Determine the [X, Y] coordinate at the center of the cell enclosing the given text.  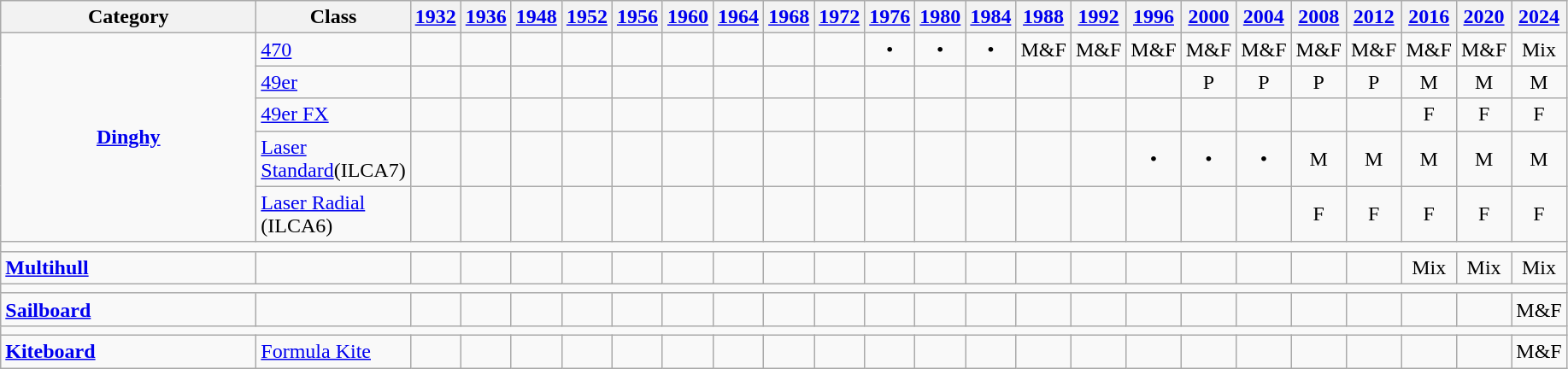
1932 [436, 17]
1972 [839, 17]
Laser Standard(ILCA7) [333, 159]
470 [333, 50]
2016 [1429, 17]
1948 [537, 17]
Laser Radial (ILCA6) [333, 214]
2000 [1208, 17]
2020 [1483, 17]
1964 [738, 17]
Formula Kite [333, 351]
2008 [1318, 17]
2012 [1373, 17]
1988 [1043, 17]
2024 [1539, 17]
Kiteboard [128, 351]
49er FX [333, 114]
1996 [1154, 17]
Class [333, 17]
1980 [940, 17]
2004 [1264, 17]
1976 [890, 17]
Multihull [128, 267]
1936 [485, 17]
1984 [991, 17]
1956 [637, 17]
Category [128, 17]
Dinghy [128, 138]
1992 [1098, 17]
1952 [586, 17]
1960 [687, 17]
49er [333, 82]
1968 [790, 17]
Sailboard [128, 309]
